Output the [x, y] coordinate of the center of the cell containing the given text.  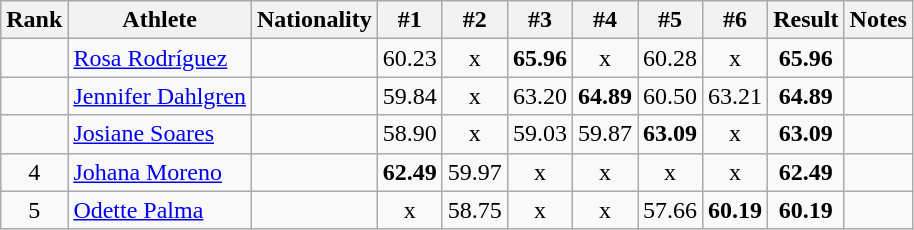
Odette Palma [160, 210]
#4 [604, 20]
Athlete [160, 20]
#1 [410, 20]
Johana Moreno [160, 172]
#5 [670, 20]
Rank [34, 20]
5 [34, 210]
60.50 [670, 96]
63.20 [540, 96]
Notes [878, 20]
59.97 [474, 172]
58.75 [474, 210]
59.03 [540, 134]
57.66 [670, 210]
Jennifer Dahlgren [160, 96]
60.23 [410, 58]
Rosa Rodríguez [160, 58]
60.28 [670, 58]
59.87 [604, 134]
#2 [474, 20]
#6 [736, 20]
Result [806, 20]
63.21 [736, 96]
59.84 [410, 96]
4 [34, 172]
Josiane Soares [160, 134]
58.90 [410, 134]
#3 [540, 20]
Nationality [315, 20]
